Identify which cell holds the provided text, then report its (x, y) central coordinate. 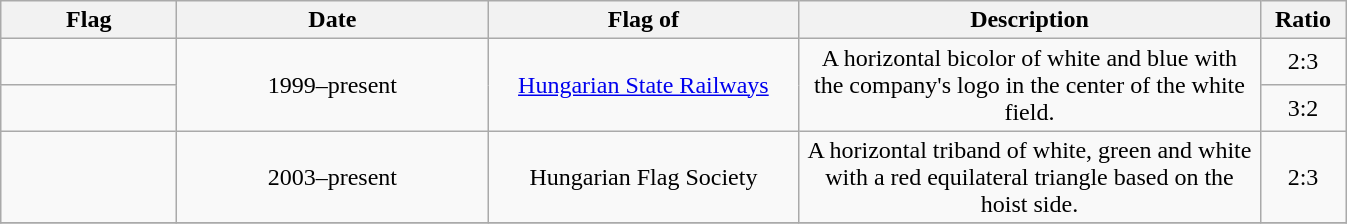
A horizontal triband of white, green and white with a red equilateral triangle based on the hoist side. (1030, 177)
3:2 (1303, 108)
Hungarian Flag Society (644, 177)
Description (1030, 20)
A horizontal bicolor of white and blue with the company's logo in the center of the white field. (1030, 85)
Hungarian State Railways (644, 85)
Date (332, 20)
Flag of (644, 20)
2003–present (332, 177)
1999–present (332, 85)
Ratio (1303, 20)
Flag (89, 20)
